From the cell containing the given text, extract its center point as (x, y) coordinate. 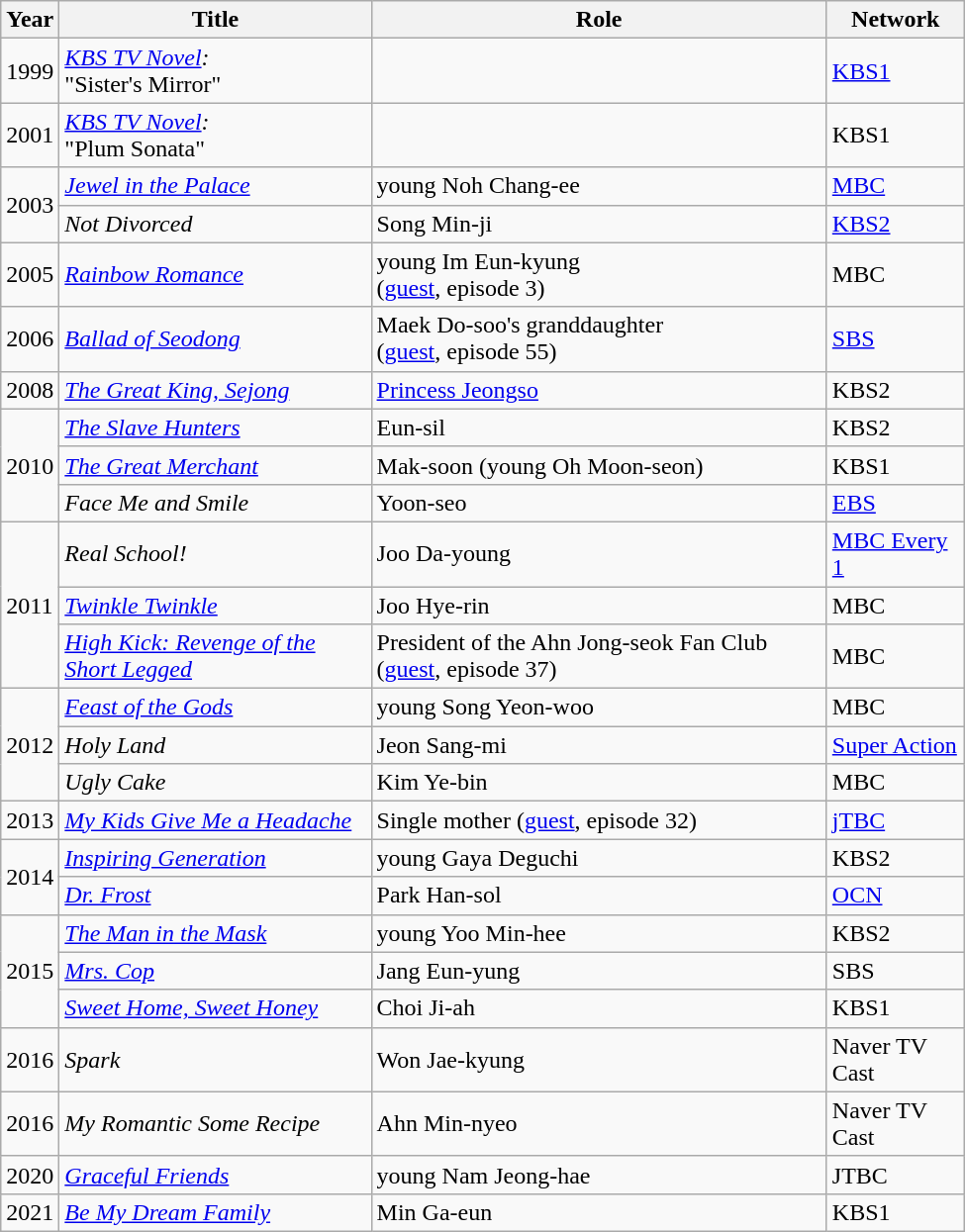
Joo Hye-rin (599, 605)
Rainbow Romance (216, 275)
young Song Yeon-woo (599, 708)
Sweet Home, Sweet Honey (216, 1008)
Jang Eun-yung (599, 971)
Ugly Cake (216, 783)
Min Ga-eun (599, 1212)
MBC Every 1 (895, 554)
Yoon-seo (599, 503)
Feast of the Gods (216, 708)
Inspiring Generation (216, 858)
2010 (30, 465)
Single mother (guest, episode 32) (599, 820)
2012 (30, 745)
Be My Dream Family (216, 1212)
The Man in the Mask (216, 933)
Won Jae-kyung (599, 1059)
Princess Jeongso (599, 390)
Jeon Sang-mi (599, 745)
young Noh Chang-ee (599, 186)
2003 (30, 205)
My Romantic Some Recipe (216, 1124)
Network (895, 20)
Super Action (895, 745)
2008 (30, 390)
Face Me and Smile (216, 503)
2021 (30, 1212)
Real School! (216, 554)
Song Min-ji (599, 224)
Dr. Frost (216, 896)
The Slave Hunters (216, 427)
Graceful Friends (216, 1175)
Ballad of Seodong (216, 338)
young Yoo Min-hee (599, 933)
The Great King, Sejong (216, 390)
2020 (30, 1175)
young Im Eun-kyung (guest, episode 3) (599, 275)
Twinkle Twinkle (216, 605)
Mak-soon (young Oh Moon-seon) (599, 465)
Ahn Min-nyeo (599, 1124)
High Kick: Revenge of the Short Legged (216, 657)
2013 (30, 820)
Kim Ye-bin (599, 783)
Spark (216, 1059)
KBS TV Novel:"Plum Sonata" (216, 135)
Role (599, 20)
1999 (30, 71)
jTBC (895, 820)
2015 (30, 971)
young Gaya Deguchi (599, 858)
Mrs. Cop (216, 971)
Year (30, 20)
Title (216, 20)
Jewel in the Palace (216, 186)
Park Han-sol (599, 896)
JTBC (895, 1175)
Joo Da-young (599, 554)
Not Divorced (216, 224)
2006 (30, 338)
young Nam Jeong-hae (599, 1175)
2011 (30, 605)
EBS (895, 503)
Maek Do-soo's granddaughter (guest, episode 55) (599, 338)
2005 (30, 275)
KBS TV Novel:"Sister's Mirror" (216, 71)
President of the Ahn Jong-seok Fan Club (guest, episode 37) (599, 657)
Choi Ji-ah (599, 1008)
My Kids Give Me a Headache (216, 820)
Holy Land (216, 745)
OCN (895, 896)
2014 (30, 877)
The Great Merchant (216, 465)
Eun-sil (599, 427)
2001 (30, 135)
